Extract the (X, Y) coordinate from the center of the cell holding the provided text.  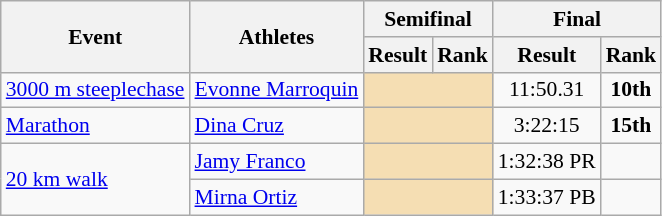
15th (632, 126)
11:50.31 (547, 90)
Event (96, 36)
Evonne Marroquin (277, 90)
20 km walk (96, 180)
Marathon (96, 126)
3000 m steeplechase (96, 90)
Mirna Ortiz (277, 197)
Jamy Franco (277, 162)
3:22:15 (547, 126)
1:32:38 PR (547, 162)
1:33:37 PB (547, 197)
Dina Cruz (277, 126)
Final (577, 19)
Semifinal (428, 19)
10th (632, 90)
Athletes (277, 36)
